Output the (X, Y) coordinate of the center of the cell containing the given text.  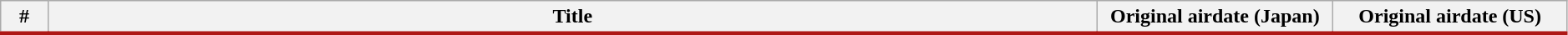
Original airdate (US) (1450, 17)
Title (573, 17)
# (24, 17)
Original airdate (Japan) (1215, 17)
